From the cell containing the given text, extract its center point as [x, y] coordinate. 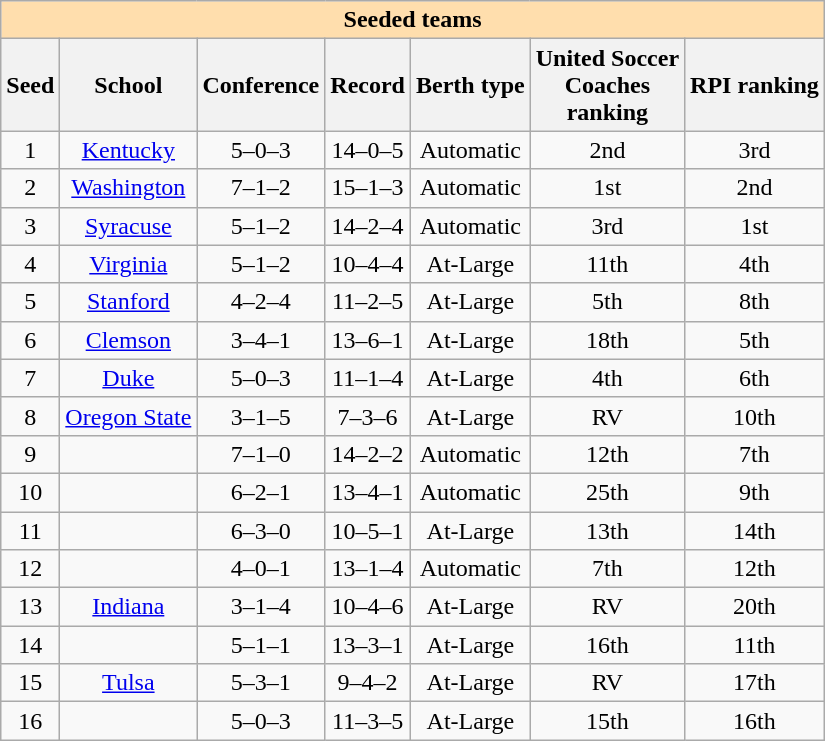
Conference [261, 85]
14–2–4 [368, 226]
7 [30, 378]
Virginia [128, 264]
Stanford [128, 302]
7–3–6 [368, 416]
RPI ranking [755, 85]
Syracuse [128, 226]
13th [607, 531]
3–4–1 [261, 340]
14 [30, 645]
Washington [128, 188]
10–4–4 [368, 264]
4–0–1 [261, 569]
United SoccerCoachesranking [607, 85]
11–3–5 [368, 721]
2 [30, 188]
11–2–5 [368, 302]
15–1–3 [368, 188]
7–1–2 [261, 188]
13–3–1 [368, 645]
14–0–5 [368, 150]
9 [30, 454]
15th [607, 721]
4 [30, 264]
4–2–4 [261, 302]
3 [30, 226]
13–6–1 [368, 340]
11–1–4 [368, 378]
14th [755, 531]
5–1–1 [261, 645]
School [128, 85]
11 [30, 531]
10 [30, 492]
20th [755, 607]
Berth type [470, 85]
6–2–1 [261, 492]
13 [30, 607]
6th [755, 378]
Record [368, 85]
Seeded teams [413, 20]
Tulsa [128, 683]
8th [755, 302]
Seed [30, 85]
15 [30, 683]
7–1–0 [261, 454]
10th [755, 416]
9–4–2 [368, 683]
1 [30, 150]
6 [30, 340]
Clemson [128, 340]
16 [30, 721]
Duke [128, 378]
9th [755, 492]
5 [30, 302]
Kentucky [128, 150]
6–3–0 [261, 531]
3–1–5 [261, 416]
25th [607, 492]
13–4–1 [368, 492]
18th [607, 340]
3–1–4 [261, 607]
Indiana [128, 607]
10–5–1 [368, 531]
5–3–1 [261, 683]
13–1–4 [368, 569]
8 [30, 416]
Oregon State [128, 416]
14–2–2 [368, 454]
10–4–6 [368, 607]
12 [30, 569]
17th [755, 683]
